Scan for the cell matching the given text and deliver its [x, y] coordinate at center. 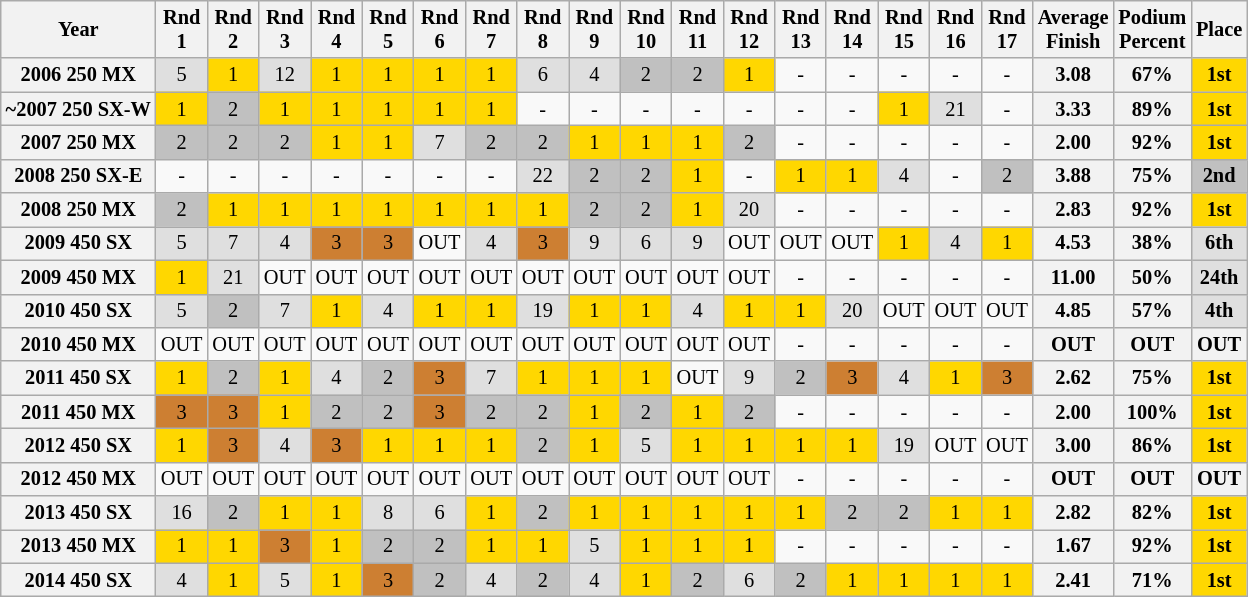
2009 450 MX [78, 277]
2nd [1219, 176]
Rnd10 [646, 29]
Rnd15 [904, 29]
71% [1152, 580]
100% [1152, 412]
2011 450 MX [78, 412]
2012 450 SX [78, 445]
2006 250 MX [78, 75]
2.41 [1074, 580]
2009 450 SX [78, 243]
Place [1219, 29]
3.33 [1074, 109]
1.67 [1074, 546]
Rnd14 [852, 29]
24th [1219, 277]
3.88 [1074, 176]
86% [1152, 445]
2013 450 MX [78, 546]
6th [1219, 243]
Rnd1 [182, 29]
Rnd11 [698, 29]
2012 450 MX [78, 479]
38% [1152, 243]
Rnd8 [543, 29]
2010 450 SX [78, 311]
~2007 250 SX-W [78, 109]
89% [1152, 109]
Rnd9 [595, 29]
22 [543, 176]
AverageFinish [1074, 29]
2007 250 MX [78, 142]
Rnd12 [749, 29]
3.00 [1074, 445]
16 [182, 513]
Rnd5 [388, 29]
8 [388, 513]
67% [1152, 75]
Rnd13 [801, 29]
2008 250 SX-E [78, 176]
3.08 [1074, 75]
82% [1152, 513]
Rnd7 [491, 29]
Rnd4 [337, 29]
2010 450 MX [78, 344]
PodiumPercent [1152, 29]
57% [1152, 311]
Rnd16 [956, 29]
11.00 [1074, 277]
4th [1219, 311]
2008 250 MX [78, 210]
4.85 [1074, 311]
12 [285, 75]
2014 450 SX [78, 580]
Rnd6 [440, 29]
Rnd17 [1007, 29]
2013 450 SX [78, 513]
2.62 [1074, 378]
50% [1152, 277]
Year [78, 29]
2.83 [1074, 210]
Rnd2 [233, 29]
2011 450 SX [78, 378]
2.82 [1074, 513]
4.53 [1074, 243]
Rnd3 [285, 29]
